For the text-containing cell, return its midpoint in [x, y] coordinate format. 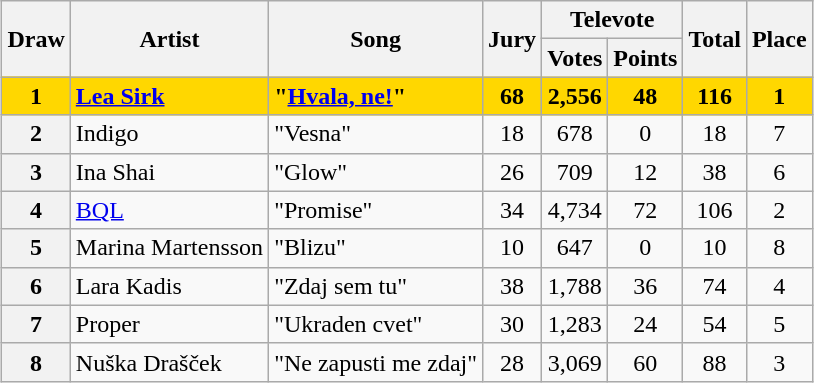
Draw [36, 39]
678 [575, 134]
68 [512, 96]
1,283 [575, 324]
BQL [169, 210]
Proper [169, 324]
Votes [575, 58]
1,788 [575, 286]
36 [646, 286]
"Vesna" [376, 134]
48 [646, 96]
Artist [169, 39]
88 [715, 362]
709 [575, 172]
116 [715, 96]
Place [779, 39]
Total [715, 39]
Nuška Drašček [169, 362]
Televote [612, 20]
12 [646, 172]
"Promise" [376, 210]
Song [376, 39]
60 [646, 362]
30 [512, 324]
24 [646, 324]
Marina Martensson [169, 248]
"Zdaj sem tu" [376, 286]
2,556 [575, 96]
72 [646, 210]
Lea Sirk [169, 96]
"Hvala, ne!" [376, 96]
Points [646, 58]
Indigo [169, 134]
"Ukraden cvet" [376, 324]
26 [512, 172]
647 [575, 248]
106 [715, 210]
3,069 [575, 362]
34 [512, 210]
74 [715, 286]
54 [715, 324]
Lara Kadis [169, 286]
Jury [512, 39]
"Ne zapusti me zdaj" [376, 362]
4,734 [575, 210]
"Glow" [376, 172]
"Blizu" [376, 248]
Ina Shai [169, 172]
28 [512, 362]
